Extract the (x, y) coordinate from the center of the cell holding the provided text.  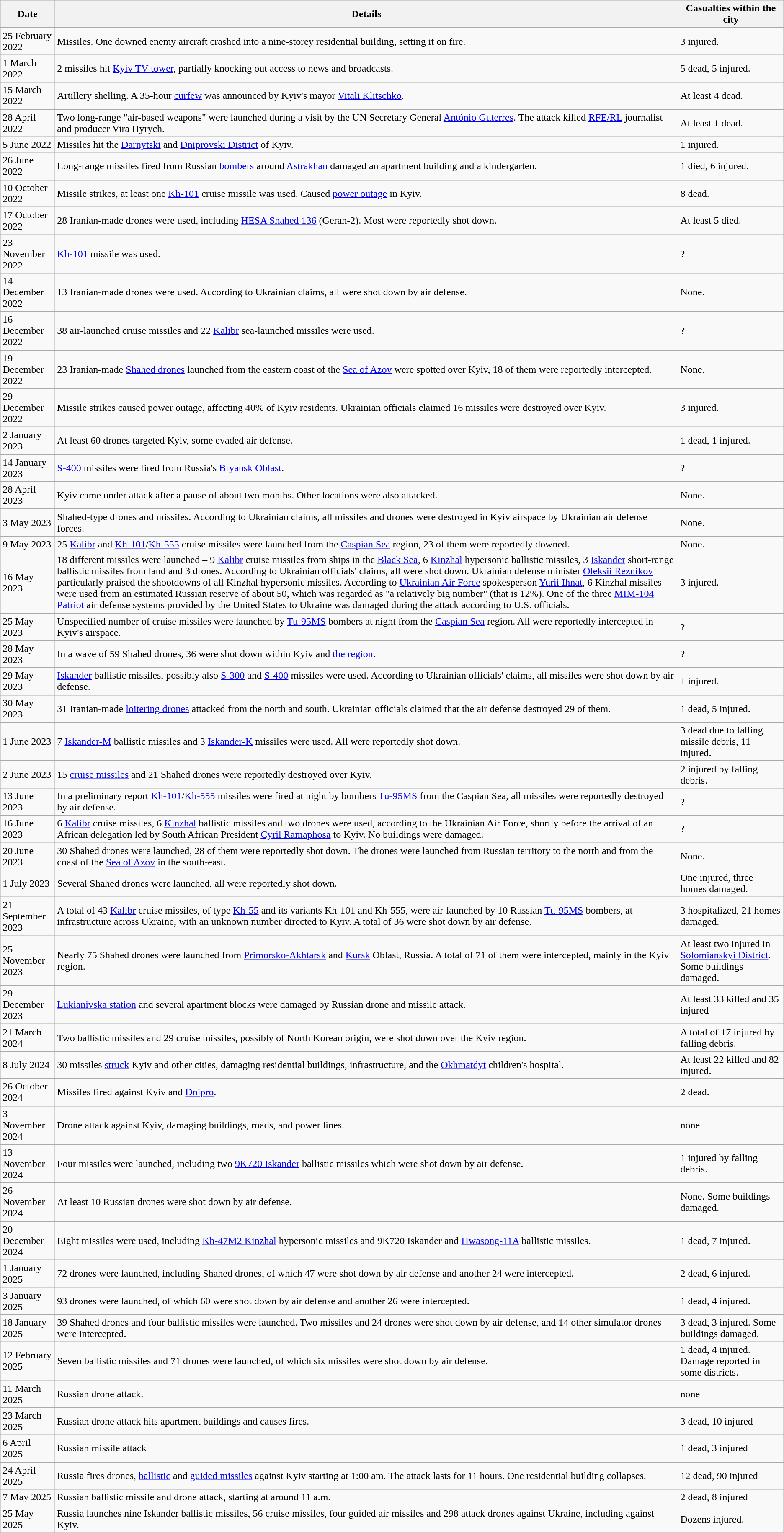
At least 60 drones targeted Kyiv, some evaded air defense. (366, 441)
At least 22 killed and 82 injured. (731, 1065)
9 May 2023 (28, 544)
28 April 2022 (28, 123)
26 November 2024 (28, 1202)
31 Iranian-made loitering drones attacked from the north and south. Ukrainian officials claimed that the air defense destroyed 29 of them. (366, 709)
29 December 2022 (28, 408)
28 Iranian-made drones were used, including HESA Shahed 136 (Geran-2). Most were reportedly shot down. (366, 220)
23 Iranian-made Shahed drones launched from the eastern coast of the Sea of Azov were spotted over Kyiv, 18 of them were reportedly intercepted. (366, 369)
38 air-launched cruise missiles and 22 Kalibr sea-launched missiles were used. (366, 330)
1 dead, 1 injured. (731, 441)
21 March 2024 (28, 1038)
Lukianivska station and several apartment blocks were damaged by Russian drone and missile attack. (366, 1005)
93 drones were launched, of which 60 were shot down by air defense and another 26 were intercepted. (366, 1301)
Date (28, 14)
3 dead, 10 injured (731, 1422)
20 June 2023 (28, 856)
72 drones were launched, including Shahed drones, of which 47 were shot down by air defense and another 24 were intercepted. (366, 1273)
At least 4 dead. (731, 95)
Russian ballistic missile and drone attack, starting at around 11 a.m. (366, 1497)
2 June 2023 (28, 774)
3 January 2025 (28, 1301)
A total of 17 injured by falling debris. (731, 1038)
29 December 2023 (28, 1005)
One injured, three homes damaged. (731, 884)
Drone attack against Kyiv, damaging buildings, roads, and power lines. (366, 1125)
13 June 2023 (28, 802)
23 March 2025 (28, 1422)
At least two injured in Solomianskyi District. Some buildings damaged. (731, 961)
1 dead, 5 injured. (731, 709)
25 May 2025 (28, 1519)
16 December 2022 (28, 330)
25 May 2023 (28, 627)
Long-range missiles fired from Russian bombers around Astrakhan damaged an apartment building and a kindergarten. (366, 166)
Missiles. One downed enemy aircraft crashed into a nine-storey residential building, setting it on fire. (366, 41)
Kh-101 missile was used. (366, 253)
Missiles fired against Kyiv and Dnipro. (366, 1092)
S-400 missiles were fired from Russia's Bryansk Oblast. (366, 468)
8 July 2024 (28, 1065)
1 injured by falling debris. (731, 1164)
30 missiles struck Kyiv and other cities, damaging residential buildings, infrastructure, and the Okhmatdyt children's hospital. (366, 1065)
2 injured by falling debris. (731, 774)
7 May 2025 (28, 1497)
Missiles hit the Darnytski and Dniprovski District of Kyiv. (366, 145)
13 Iranian-made drones were used. According to Ukrainian claims, all were shot down by air defense. (366, 292)
2 dead, 6 injured. (731, 1273)
14 December 2022 (28, 292)
8 dead. (731, 194)
In a wave of 59 Shahed drones, 36 were shot down within Kyiv and the region. (366, 654)
At least 33 killed and 35 injured (731, 1005)
5 dead, 5 injured. (731, 69)
1 dead, 7 injured. (731, 1241)
15 March 2022 (28, 95)
11 March 2025 (28, 1394)
3 hospitalized, 21 homes damaged. (731, 916)
At least 5 died. (731, 220)
1 dead, 3 injured (731, 1448)
26 October 2024 (28, 1092)
7 Iskander-M ballistic missiles and 3 Iskander-K missiles were used. All were reportedly shot down. (366, 741)
20 December 2024 (28, 1241)
2 dead. (731, 1092)
10 October 2022 (28, 194)
2 January 2023 (28, 441)
12 dead, 90 injured (731, 1476)
28 April 2023 (28, 495)
17 October 2022 (28, 220)
3 November 2024 (28, 1125)
Details (366, 14)
Russian missile attack (366, 1448)
3 dead, 3 injured. Some buildings damaged. (731, 1328)
1 dead, 4 injured. (731, 1301)
6 April 2025 (28, 1448)
25 February 2022 (28, 41)
Missile strikes, at least one Kh-101 cruise missile was used. Caused power outage in Kyiv. (366, 194)
29 May 2023 (28, 681)
3 dead due to falling missile debris, 11 injured. (731, 741)
1 died, 6 injured. (731, 166)
2 dead, 8 injured (731, 1497)
5 June 2022 (28, 145)
3 May 2023 (28, 523)
Eight missiles were used, including Kh-47M2 Kinzhal hypersonic missiles and 9K720 Iskander and Hwasong-11A ballistic missiles. (366, 1241)
12 February 2025 (28, 1361)
Seven ballistic missiles and 71 drones were launched, of which six missiles were shot down by air defense. (366, 1361)
16 June 2023 (28, 828)
15 cruise missiles and 21 Shahed drones were reportedly destroyed over Kyiv. (366, 774)
18 January 2025 (28, 1328)
28 May 2023 (28, 654)
Russian drone attack. (366, 1394)
26 June 2022 (28, 166)
25 November 2023 (28, 961)
Several Shahed drones were launched, all were reportedly shot down. (366, 884)
At least 10 Russian drones were shot down by air defense. (366, 1202)
None. Some buildings damaged. (731, 1202)
Casualties within the city (731, 14)
Dozens injured. (731, 1519)
23 November 2022 (28, 253)
14 January 2023 (28, 468)
Kyiv came under attack after a pause of about two months. Other locations were also attacked. (366, 495)
30 May 2023 (28, 709)
Two ballistic missiles and 29 cruise missiles, possibly of North Korean origin, were shot down over the Kyiv region. (366, 1038)
1 March 2022 (28, 69)
2 missiles hit Kyiv TV tower, partially knocking out access to news and broadcasts. (366, 69)
19 December 2022 (28, 369)
Russian drone attack hits apartment buildings and causes fires. (366, 1422)
At least 1 dead. (731, 123)
1 June 2023 (28, 741)
21 September 2023 (28, 916)
1 dead, 4 injured. Damage reported in some districts. (731, 1361)
16 May 2023 (28, 583)
1 January 2025 (28, 1273)
Missile strikes caused power outage, affecting 40% of Kyiv residents. Ukrainian officials claimed 16 missiles were destroyed over Kyiv. (366, 408)
25 Kalibr and Kh-101/Kh-555 cruise missiles were launched from the Caspian Sea region, 23 of them were reportedly downed. (366, 544)
Four missiles were launched, including two 9K720 Iskander ballistic missiles which were shot down by air defense. (366, 1164)
24 April 2025 (28, 1476)
13 November 2024 (28, 1164)
Artillery shelling. A 35-hour curfew was announced by Kyiv's mayor Vitali Klitschko. (366, 95)
1 July 2023 (28, 884)
